Determine the [x, y] coordinate at the center of the cell enclosing the given text.  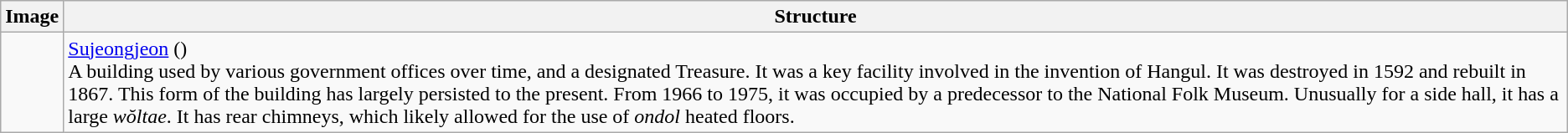
Structure [816, 17]
Image [32, 17]
